Search for the cell housing the specified text and yield its [x, y] center coordinate. 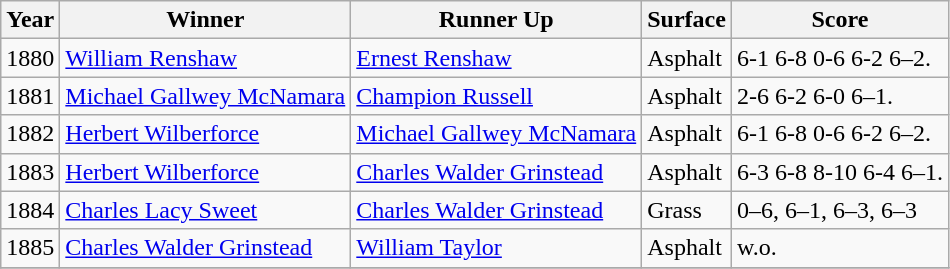
Grass [687, 210]
w.o. [840, 248]
Champion Russell [496, 96]
1885 [30, 248]
1882 [30, 134]
1884 [30, 210]
Year [30, 20]
1881 [30, 96]
0–6, 6–1, 6–3, 6–3 [840, 210]
William Taylor [496, 248]
Score [840, 20]
Winner [206, 20]
2-6 6-2 6-0 6–1. [840, 96]
1883 [30, 172]
6-3 6-8 8-10 6-4 6–1. [840, 172]
Surface [687, 20]
Charles Lacy Sweet [206, 210]
William Renshaw [206, 58]
Runner Up [496, 20]
1880 [30, 58]
Ernest Renshaw [496, 58]
